Extract the (x, y) coordinate from the center of the cell holding the provided text.  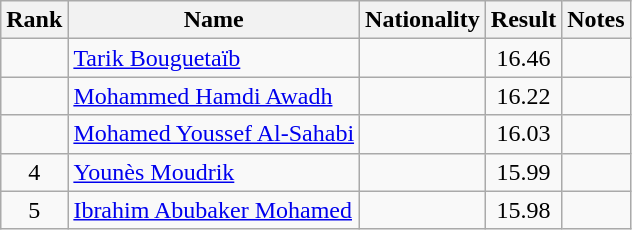
Ibrahim Abubaker Mohamed (214, 210)
Tarik Bouguetaïb (214, 58)
15.98 (523, 210)
Notes (596, 20)
Name (214, 20)
Nationality (423, 20)
5 (34, 210)
15.99 (523, 172)
Rank (34, 20)
Mohammed Hamdi Awadh (214, 96)
16.22 (523, 96)
Mohamed Youssef Al-Sahabi (214, 134)
16.46 (523, 58)
16.03 (523, 134)
Younès Moudrik (214, 172)
Result (523, 20)
4 (34, 172)
